For the text-containing cell, return its midpoint in [x, y] coordinate format. 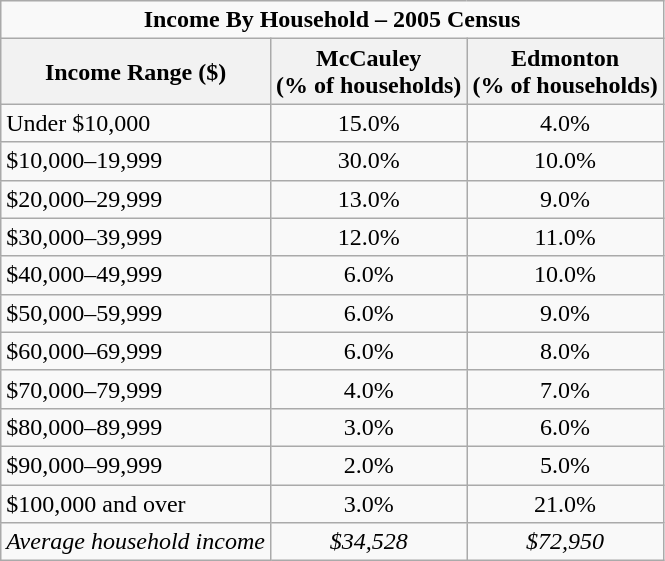
Average household income [136, 542]
Under $10,000 [136, 123]
$72,950 [565, 542]
Edmonton(% of households) [565, 72]
13.0% [368, 199]
$60,000–69,999 [136, 351]
$100,000 and over [136, 503]
$34,528 [368, 542]
McCauley(% of households) [368, 72]
$90,000–99,999 [136, 465]
7.0% [565, 389]
Income By Household – 2005 Census [332, 20]
$30,000–39,999 [136, 237]
15.0% [368, 123]
21.0% [565, 503]
$70,000–79,999 [136, 389]
$80,000–89,999 [136, 427]
30.0% [368, 161]
$40,000–49,999 [136, 275]
8.0% [565, 351]
$10,000–19,999 [136, 161]
$20,000–29,999 [136, 199]
2.0% [368, 465]
Income Range ($) [136, 72]
5.0% [565, 465]
$50,000–59,999 [136, 313]
12.0% [368, 237]
11.0% [565, 237]
